Determine the (X, Y) coordinate at the center of the cell enclosing the given text.  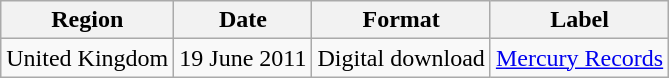
Digital download (401, 58)
19 June 2011 (243, 58)
Date (243, 20)
Format (401, 20)
United Kingdom (88, 58)
Region (88, 20)
Mercury Records (579, 58)
Label (579, 20)
